Return the [X, Y] coordinate for the center point of the cell that contains the specified text.  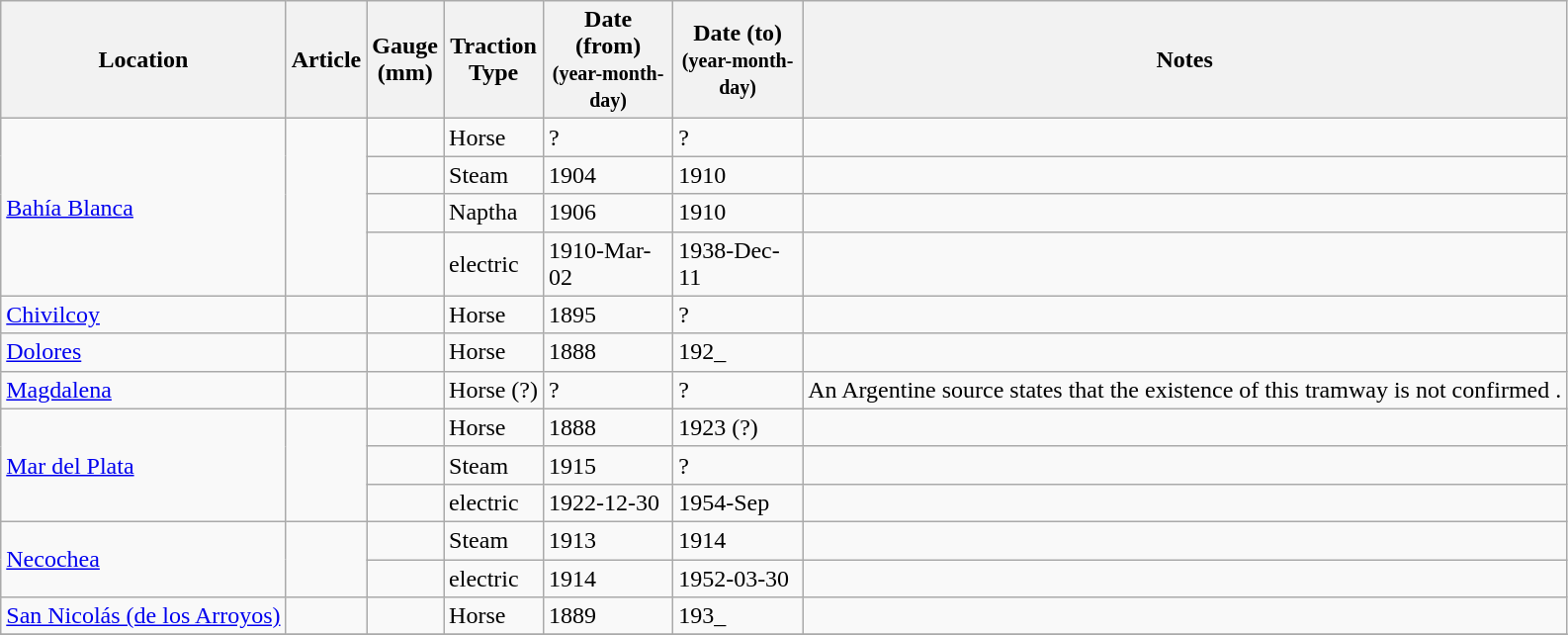
Location [143, 59]
1952-03-30 [738, 579]
Notes [1184, 59]
1938-Dec-11 [738, 263]
Naptha [494, 213]
Necochea [143, 559]
1889 [609, 616]
1895 [609, 315]
Article [326, 59]
1904 [609, 175]
Date (from)(year-month-day) [609, 59]
San Nicolás (de los Arroyos) [143, 616]
Magdalena [143, 390]
1922-12-30 [609, 502]
192_ [738, 352]
Horse (?) [494, 390]
Date (to)(year-month-day) [738, 59]
1906 [609, 213]
193_ [738, 616]
1915 [609, 465]
Chivilcoy [143, 315]
1913 [609, 540]
Gauge (mm) [405, 59]
Mar del Plata [143, 465]
Dolores [143, 352]
1923 (?) [738, 427]
An Argentine source states that the existence of this tramway is not confirmed . [1184, 390]
TractionType [494, 59]
1910-Mar-02 [609, 263]
1954-Sep [738, 502]
Bahía Blanca [143, 208]
